Return (x, y) of the center of cell containing provided text 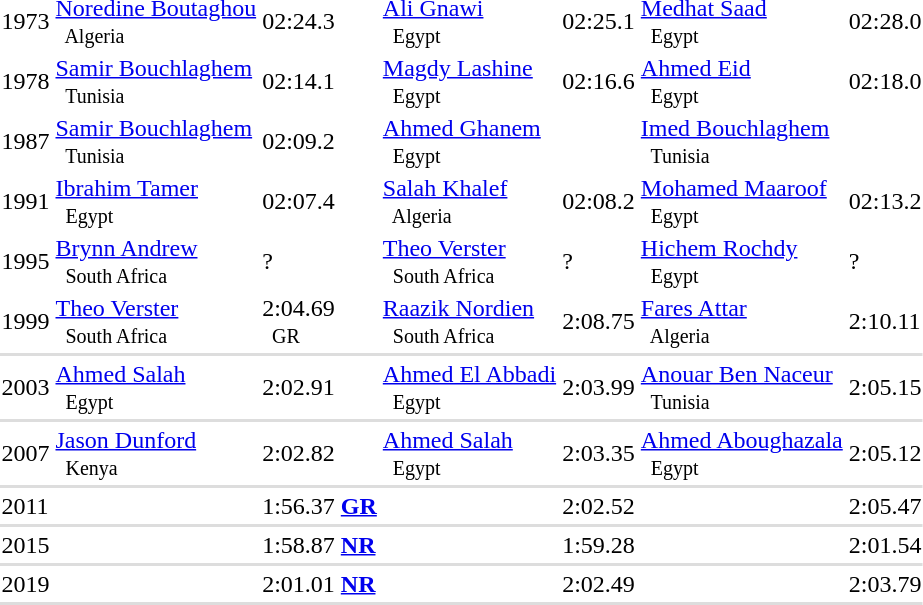
02:18.0 (885, 82)
2007 (26, 454)
Salah Khalef Algeria (469, 202)
Fares Attar Algeria (742, 322)
1:59.28 (599, 545)
2015 (26, 545)
Brynn Andrew South Africa (156, 262)
1995 (26, 262)
Imed Bouchlaghem Tunisia (742, 142)
2:02.82 (320, 454)
2:02.91 (320, 388)
1:56.37 GR (320, 506)
Ibrahim Tamer Egypt (156, 202)
Hichem Rochdy Egypt (742, 262)
Ahmed Aboughazala Egypt (742, 454)
2:05.47 (885, 506)
1987 (26, 142)
2:01.01 NR (320, 584)
2:08.75 (599, 322)
Magdy Lashine Egypt (469, 82)
02:08.2 (599, 202)
02:14.1 (320, 82)
02:07.4 (320, 202)
02:13.2 (885, 202)
2:01.54 (885, 545)
Ahmed Ghanem Egypt (469, 142)
1999 (26, 322)
Jason Dunford Kenya (156, 454)
1:58.87 NR (320, 545)
Ahmed El Abbadi Egypt (469, 388)
Ahmed Eid Egypt (742, 82)
2:03.35 (599, 454)
2:03.79 (885, 584)
Mohamed Maaroof Egypt (742, 202)
2019 (26, 584)
2003 (26, 388)
02:16.6 (599, 82)
1978 (26, 82)
2:02.52 (599, 506)
02:09.2 (320, 142)
1991 (26, 202)
2:05.12 (885, 454)
2:04.69 GR (320, 322)
2:05.15 (885, 388)
2:03.99 (599, 388)
Raazik Nordien South Africa (469, 322)
2011 (26, 506)
2:10.11 (885, 322)
Anouar Ben Naceur Tunisia (742, 388)
2:02.49 (599, 584)
